Output the [X, Y] coordinate of the center of the cell containing the given text.  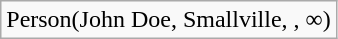
Person(John Doe, Smallville, , ∞) [168, 20]
